Determine the [x, y] coordinate at the center of the cell enclosing the given text.  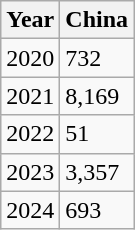
732 [97, 58]
2021 [30, 96]
2024 [30, 210]
2020 [30, 58]
51 [97, 134]
2022 [30, 134]
Year [30, 20]
693 [97, 210]
8,169 [97, 96]
3,357 [97, 172]
2023 [30, 172]
China [97, 20]
